Scan for the cell matching the given text and deliver its [X, Y] coordinate at center. 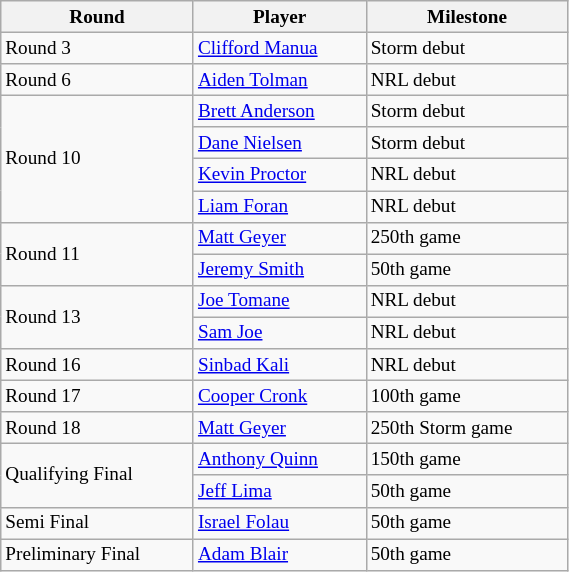
Israel Folau [280, 523]
Round 13 [98, 316]
Round 10 [98, 158]
250th game [467, 238]
Kevin Proctor [280, 175]
Round 3 [98, 48]
Round 6 [98, 80]
Brett Anderson [280, 111]
Qualifying Final [98, 476]
Jeremy Smith [280, 270]
100th game [467, 396]
Round 16 [98, 365]
Player [280, 17]
Adam Blair [280, 554]
Liam Foran [280, 206]
Milestone [467, 17]
Sinbad Kali [280, 365]
250th Storm game [467, 428]
Semi Final [98, 523]
Clifford Manua [280, 48]
Joe Tomane [280, 301]
Round 17 [98, 396]
Round 18 [98, 428]
Aiden Tolman [280, 80]
Anthony Quinn [280, 460]
Round 11 [98, 254]
Dane Nielsen [280, 143]
Preliminary Final [98, 554]
Sam Joe [280, 333]
150th game [467, 460]
Jeff Lima [280, 491]
Round [98, 17]
Cooper Cronk [280, 396]
